From the cell containing the given text, extract its center point as (X, Y) coordinate. 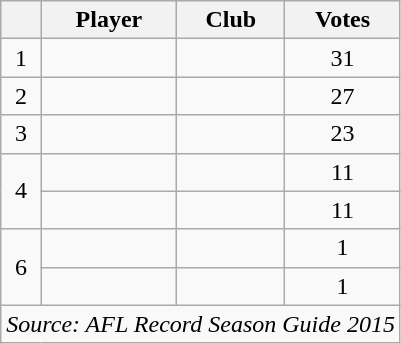
Player (109, 20)
3 (21, 134)
2 (21, 96)
6 (21, 267)
Source: AFL Record Season Guide 2015 (201, 324)
31 (343, 58)
27 (343, 96)
4 (21, 191)
23 (343, 134)
Club (231, 20)
Votes (343, 20)
